Determine the [X, Y] coordinate at the center of the cell enclosing the given text.  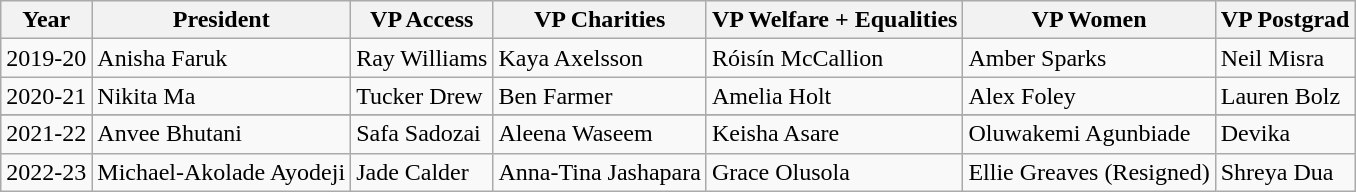
Year [46, 20]
VP Women [1089, 20]
2022-23 [46, 172]
Amber Sparks [1089, 58]
2019-20 [46, 58]
2021-22 [46, 134]
Shreya Dua [1285, 172]
Ellie Greaves (Resigned) [1089, 172]
Aleena Waseem [600, 134]
Nikita Ma [222, 96]
VP Postgrad [1285, 20]
Róisín McCallion [834, 58]
2020-21 [46, 96]
Tucker Drew [422, 96]
Devika [1285, 134]
Ben Farmer [600, 96]
VP Welfare + Equalities [834, 20]
President [222, 20]
Anisha Faruk [222, 58]
Michael-Akolade Ayodeji [222, 172]
Oluwakemi Agunbiade [1089, 134]
Ray Williams [422, 58]
Grace Olusola [834, 172]
Anvee Bhutani [222, 134]
Safa Sadozai [422, 134]
Kaya Axelsson [600, 58]
Neil Misra [1285, 58]
VP Charities [600, 20]
Jade Calder [422, 172]
Alex Foley [1089, 96]
Anna-Tina Jashapara [600, 172]
Lauren Bolz [1285, 96]
VP Access [422, 20]
Amelia Holt [834, 96]
Keisha Asare [834, 134]
